Scan for the cell matching the given text and deliver its [X, Y] coordinate at center. 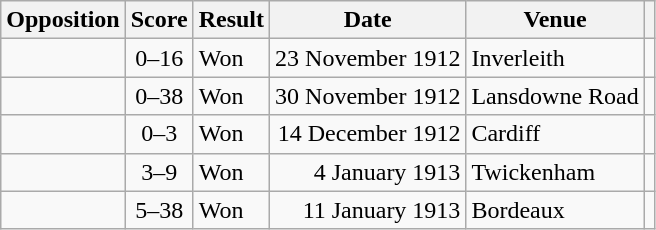
30 November 1912 [368, 96]
Venue [555, 20]
0–38 [159, 96]
Inverleith [555, 58]
4 January 1913 [368, 172]
Result [231, 20]
Lansdowne Road [555, 96]
Twickenham [555, 172]
11 January 1913 [368, 210]
3–9 [159, 172]
Cardiff [555, 134]
Score [159, 20]
Opposition [63, 20]
0–16 [159, 58]
Bordeaux [555, 210]
Date [368, 20]
23 November 1912 [368, 58]
5–38 [159, 210]
0–3 [159, 134]
14 December 1912 [368, 134]
